From the cell containing the given text, extract its center point as [x, y] coordinate. 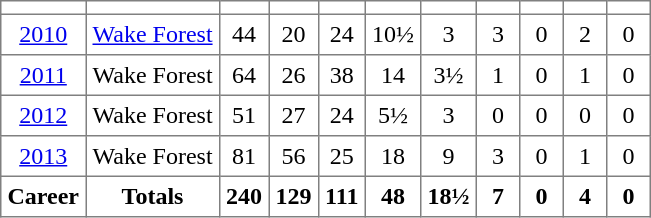
3½ [449, 75]
26 [294, 75]
81 [244, 156]
7 [498, 196]
56 [294, 156]
2012 [44, 115]
2013 [44, 156]
9 [449, 156]
Totals [153, 196]
27 [294, 115]
18½ [449, 196]
38 [342, 75]
14 [393, 75]
64 [244, 75]
240 [244, 196]
51 [244, 115]
4 [585, 196]
Career [44, 196]
44 [244, 34]
48 [393, 196]
25 [342, 156]
129 [294, 196]
20 [294, 34]
2010 [44, 34]
18 [393, 156]
10½ [393, 34]
5½ [393, 115]
2011 [44, 75]
2 [585, 34]
111 [342, 196]
